Detect which cell encompasses the target text, then output its [x, y] center coordinate. 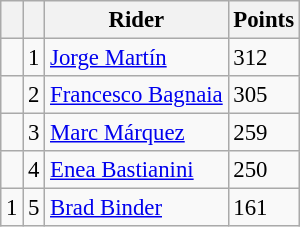
Marc Márquez [136, 133]
2 [34, 95]
4 [34, 170]
250 [264, 170]
Francesco Bagnaia [136, 95]
Jorge Martín [136, 58]
Rider [136, 20]
5 [34, 208]
Enea Bastianini [136, 170]
Brad Binder [136, 208]
312 [264, 58]
305 [264, 95]
259 [264, 133]
3 [34, 133]
161 [264, 208]
Points [264, 20]
